Identify which cell holds the provided text, then report its (x, y) central coordinate. 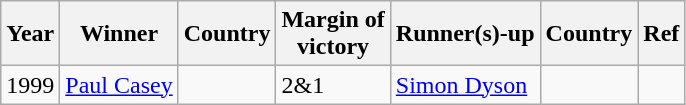
1999 (30, 85)
Paul Casey (119, 85)
Year (30, 34)
Winner (119, 34)
Runner(s)-up (465, 34)
Ref (662, 34)
Margin ofvictory (333, 34)
Simon Dyson (465, 85)
2&1 (333, 85)
